Detect which cell encompasses the target text, then output its [X, Y] center coordinate. 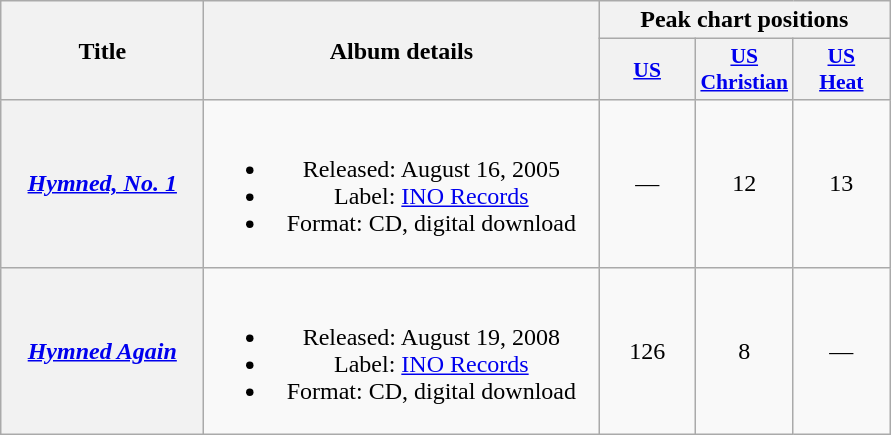
126 [648, 350]
Hymned, No. 1 [102, 184]
USChristian [744, 70]
Album details [402, 50]
12 [744, 184]
Title [102, 50]
US [648, 70]
Hymned Again [102, 350]
Peak chart positions [744, 20]
13 [842, 184]
Released: August 19, 2008Label: INO RecordsFormat: CD, digital download [402, 350]
USHeat [842, 70]
8 [744, 350]
Released: August 16, 2005Label: INO RecordsFormat: CD, digital download [402, 184]
